Capture the cell that displays the provided text and extract its [X, Y] central coordinate. 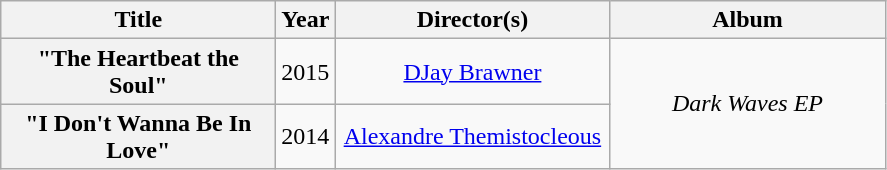
DJay Brawner [472, 72]
Album [748, 20]
"The Heartbeat the Soul" [138, 72]
2015 [306, 72]
2014 [306, 136]
Dark Waves EP [748, 104]
Title [138, 20]
Alexandre Themistocleous [472, 136]
Director(s) [472, 20]
"I Don't Wanna Be In Love" [138, 136]
Year [306, 20]
